Pinpoint the cell where the given text exists, returning its [x, y] midpoint coordinate. 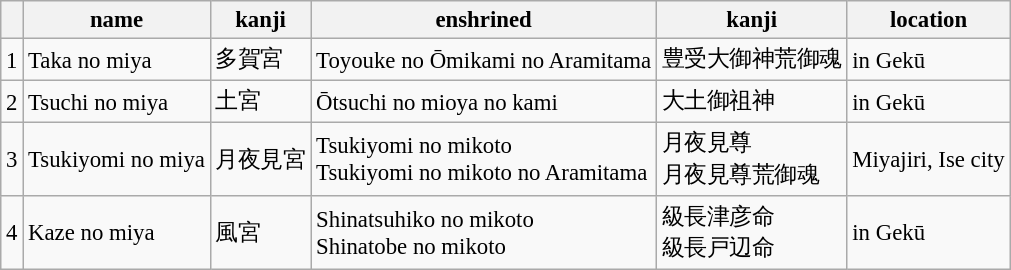
月夜見尊月夜見尊荒御魂 [752, 160]
Shinatsuhiko no mikotoShinatobe no mikoto [484, 233]
月夜見宮 [260, 160]
Taka no miya [116, 60]
多賀宮 [260, 60]
3 [12, 160]
級長津彦命級長戸辺命 [752, 233]
location [928, 20]
Kaze no miya [116, 233]
1 [12, 60]
Tsukiyomi no miya [116, 160]
Tsuchi no miya [116, 102]
Ōtsuchi no mioya no kami [484, 102]
風宮 [260, 233]
4 [12, 233]
name [116, 20]
豊受大御神荒御魂 [752, 60]
土宮 [260, 102]
enshrined [484, 20]
Miyajiri, Ise city [928, 160]
大土御祖神 [752, 102]
2 [12, 102]
Toyouke no Ōmikami no Aramitama [484, 60]
Tsukiyomi no mikotoTsukiyomi no mikoto no Aramitama [484, 160]
